Extract the [X, Y] coordinate from the center of the cell holding the provided text.  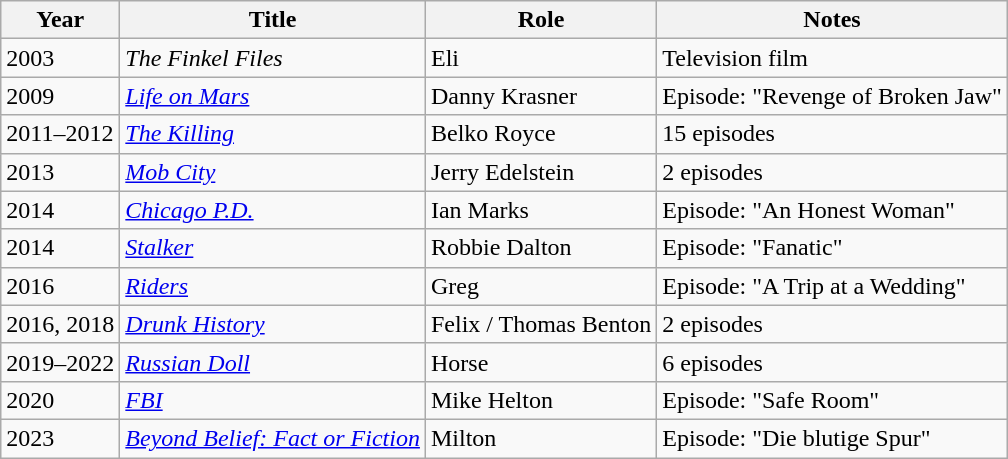
Felix / Thomas Benton [540, 324]
2016 [60, 286]
Chicago P.D. [273, 210]
Greg [540, 286]
Episode: "Revenge of Broken Jaw" [832, 96]
Jerry Edelstein [540, 172]
Eli [540, 58]
Year [60, 20]
Milton [540, 438]
Mike Helton [540, 400]
2003 [60, 58]
2023 [60, 438]
Life on Mars [273, 96]
2013 [60, 172]
Belko Royce [540, 134]
Drunk History [273, 324]
2009 [60, 96]
2020 [60, 400]
Beyond Belief: Fact or Fiction [273, 438]
6 episodes [832, 362]
The Killing [273, 134]
Horse [540, 362]
Episode: "Fanatic" [832, 248]
2011–2012 [60, 134]
Danny Krasner [540, 96]
Episode: "Safe Room" [832, 400]
Riders [273, 286]
Episode: "Die blutige Spur" [832, 438]
Role [540, 20]
2016, 2018 [60, 324]
Ian Marks [540, 210]
Notes [832, 20]
Title [273, 20]
Robbie Dalton [540, 248]
FBI [273, 400]
2019–2022 [60, 362]
Television film [832, 58]
15 episodes [832, 134]
Russian Doll [273, 362]
Stalker [273, 248]
Mob City [273, 172]
The Finkel Files [273, 58]
Episode: "An Honest Woman" [832, 210]
Episode: "A Trip at a Wedding" [832, 286]
